For the text-containing cell, return its midpoint in [x, y] coordinate format. 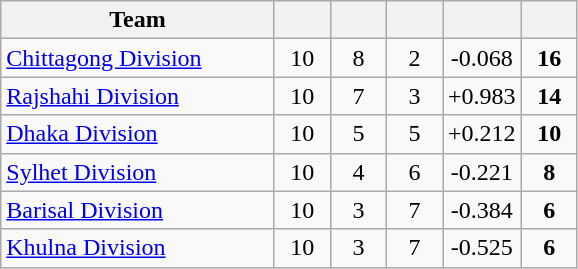
14 [549, 96]
Sylhet Division [138, 172]
Team [138, 20]
Dhaka Division [138, 134]
-0.068 [482, 58]
2 [414, 58]
-0.221 [482, 172]
Chittagong Division [138, 58]
-0.384 [482, 210]
4 [358, 172]
Barisal Division [138, 210]
Rajshahi Division [138, 96]
+0.212 [482, 134]
16 [549, 58]
+0.983 [482, 96]
Khulna Division [138, 248]
-0.525 [482, 248]
